Detect which cell encompasses the target text, then output its (x, y) center coordinate. 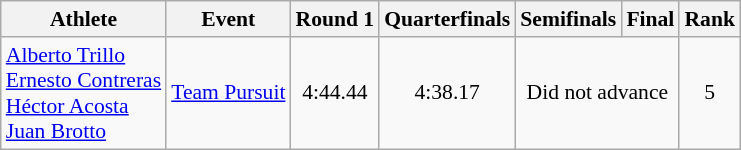
5 (710, 93)
Did not advance (597, 93)
Semifinals (568, 19)
Quarterfinals (447, 19)
Event (228, 19)
Team Pursuit (228, 93)
Final (650, 19)
Alberto TrilloErnesto ContrerasHéctor AcostaJuan Brotto (84, 93)
Round 1 (334, 19)
4:44.44 (334, 93)
Athlete (84, 19)
4:38.17 (447, 93)
Rank (710, 19)
